Provide the (X, Y) coordinate of the cell's center where the given text is located.  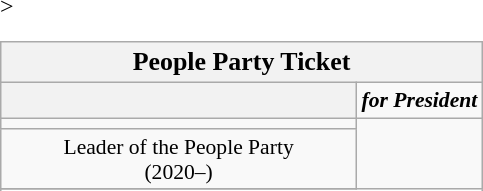
People Party Ticket (242, 62)
for President (419, 100)
Leader of the People Party(2020–) (179, 158)
